From the cell containing the given text, extract its center point as [x, y] coordinate. 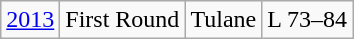
First Round [122, 20]
2013 [30, 20]
Tulane [224, 20]
L 73–84 [308, 20]
